Pinpoint the cell where the given text exists, returning its [X, Y] midpoint coordinate. 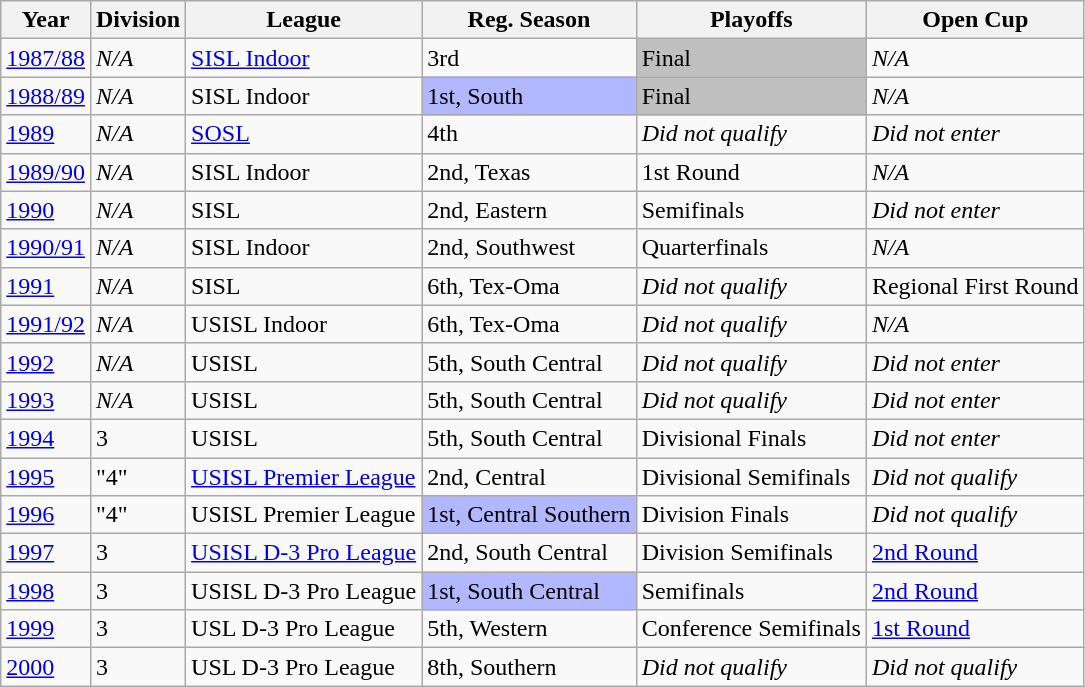
1st, South [529, 96]
4th [529, 134]
2nd, Eastern [529, 210]
Division Semifinals [751, 553]
3rd [529, 58]
USISL Indoor [304, 324]
Regional First Round [975, 286]
1st, Central Southern [529, 515]
1990/91 [46, 248]
1990 [46, 210]
1992 [46, 362]
2nd, Texas [529, 172]
8th, Southern [529, 667]
2nd, Central [529, 477]
1993 [46, 400]
1988/89 [46, 96]
1994 [46, 438]
2nd, South Central [529, 553]
1991/92 [46, 324]
1989/90 [46, 172]
Reg. Season [529, 20]
League [304, 20]
Divisional Semifinals [751, 477]
1991 [46, 286]
1987/88 [46, 58]
Conference Semifinals [751, 629]
Open Cup [975, 20]
1989 [46, 134]
Playoffs [751, 20]
Division [138, 20]
Quarterfinals [751, 248]
SOSL [304, 134]
5th, Western [529, 629]
1996 [46, 515]
Year [46, 20]
Division Finals [751, 515]
1999 [46, 629]
2nd, Southwest [529, 248]
1st, South Central [529, 591]
1995 [46, 477]
2000 [46, 667]
Divisional Finals [751, 438]
1998 [46, 591]
1997 [46, 553]
